Extract the [X, Y] coordinate from the center of the cell holding the provided text.  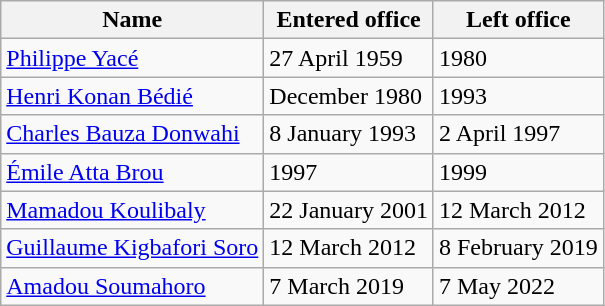
Name [132, 20]
27 April 1959 [349, 58]
7 March 2019 [349, 286]
8 February 2019 [518, 248]
Émile Atta Brou [132, 172]
22 January 2001 [349, 210]
Amadou Soumahoro [132, 286]
December 1980 [349, 96]
1993 [518, 96]
1997 [349, 172]
2 April 1997 [518, 134]
Philippe Yacé [132, 58]
1980 [518, 58]
Henri Konan Bédié [132, 96]
Charles Bauza Donwahi [132, 134]
8 January 1993 [349, 134]
7 May 2022 [518, 286]
Guillaume Kigbafori Soro [132, 248]
Entered office [349, 20]
Left office [518, 20]
Mamadou Koulibaly [132, 210]
1999 [518, 172]
